Find where the given text appears and provide that cell's center as (x, y) coordinate. 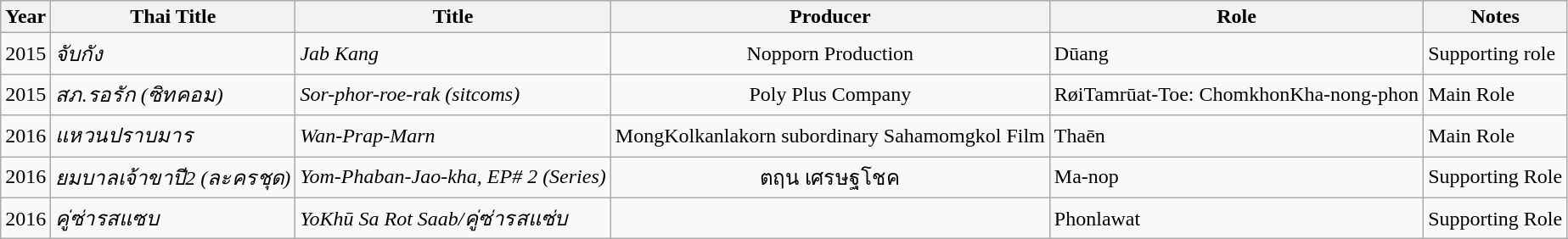
แหวนปราบมาร (173, 136)
Sor-phor-roe-rak (sitcoms) (453, 95)
Nopporn Production (830, 54)
Yom-Phaban-Jao-kha, EP# 2 (Series) (453, 176)
จับกัง (173, 54)
สภ.รอรัก (ซิทคอม) (173, 95)
Thaēn (1236, 136)
RøiTamrūat-Toe: ChomkhonKha-nong-phon (1236, 95)
Notes (1496, 17)
Title (453, 17)
Dūang (1236, 54)
YoKhū Sa Rot Saab/คู่ซ่ารสแซ่บ (453, 219)
Thai Title (173, 17)
Year (25, 17)
Role (1236, 17)
Phonlawat (1236, 219)
ตฤน เศรษฐโชค (830, 176)
Poly Plus Company (830, 95)
Supporting role (1496, 54)
Jab Kang (453, 54)
Wan-Prap-Marn (453, 136)
MongKolkanlakorn subordinary Sahamomgkol Film (830, 136)
Ma-nop (1236, 176)
ยมบาลเจ้าขาปี2 (ละครชุด) (173, 176)
คู่ซ่ารสแซบ (173, 219)
Producer (830, 17)
